Output the [X, Y] coordinate of the center of the cell containing the given text.  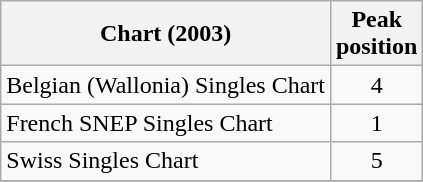
5 [376, 161]
French SNEP Singles Chart [166, 123]
4 [376, 85]
Swiss Singles Chart [166, 161]
1 [376, 123]
Chart (2003) [166, 34]
Peak position [376, 34]
Belgian (Wallonia) Singles Chart [166, 85]
